Provide the [x, y] coordinate of the cell's center where the given text is located.  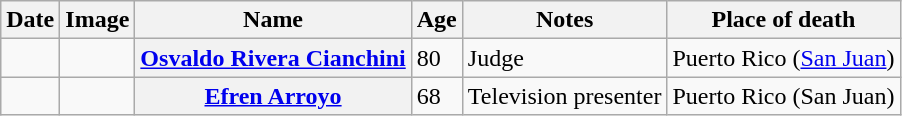
Osvaldo Rivera Cianchini [273, 58]
Efren Arroyo [273, 96]
Age [436, 20]
Notes [564, 20]
Judge [564, 58]
Television presenter [564, 96]
Image [98, 20]
68 [436, 96]
Name [273, 20]
Date [30, 20]
80 [436, 58]
Place of death [784, 20]
